Provide the [X, Y] coordinate of the cell's center where the given text is located.  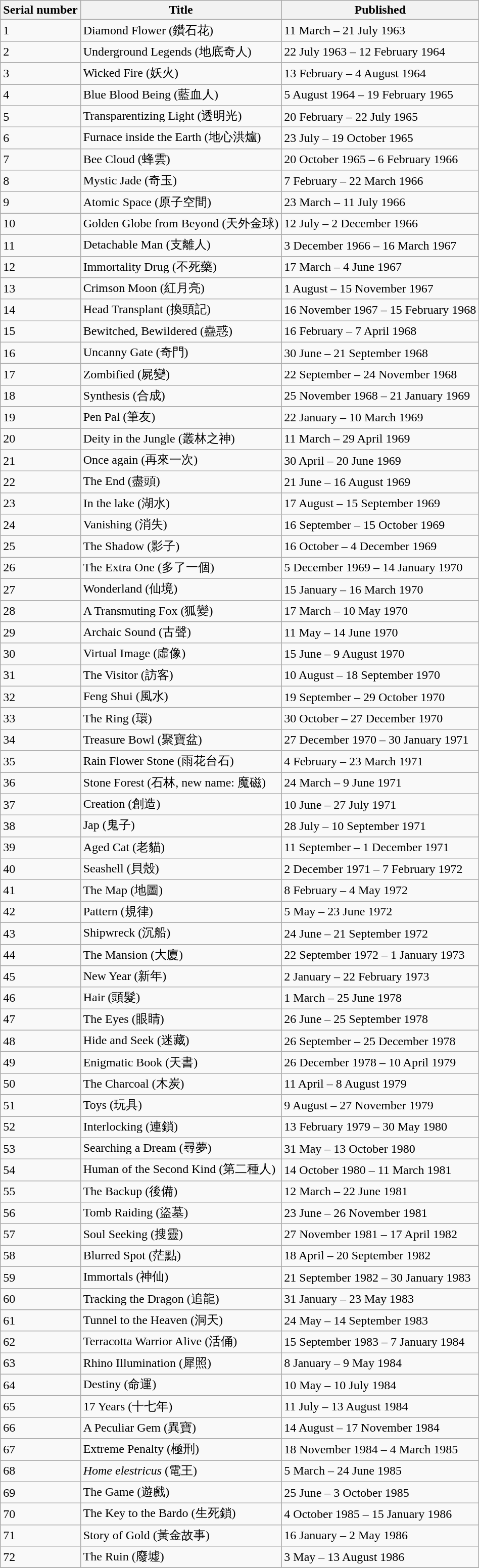
58 [40, 1256]
18 November 1984 – 4 March 1985 [380, 1450]
11 July – 13 August 1984 [380, 1406]
46 [40, 998]
Seashell (貝殼) [181, 869]
Stone Forest (石林, new name: 魔磁) [181, 783]
23 July – 19 October 1965 [380, 138]
Bewitched, Bewildered (蠱惑) [181, 331]
3 [40, 74]
63 [40, 1364]
1 [40, 30]
31 May – 13 October 1980 [380, 1149]
70 [40, 1514]
Treasure Bowl (聚寶盆) [181, 740]
5 August 1964 – 19 February 1965 [380, 95]
5 March – 24 June 1985 [380, 1471]
60 [40, 1299]
6 [40, 138]
15 January – 16 March 1970 [380, 589]
50 [40, 1084]
The Charcoal (木炭) [181, 1084]
26 [40, 568]
12 [40, 267]
7 [40, 160]
31 January – 23 May 1983 [380, 1299]
48 [40, 1041]
17 August – 15 September 1969 [380, 503]
17 Years (十七年) [181, 1406]
Toys (玩具) [181, 1105]
37 [40, 804]
44 [40, 955]
3 December 1966 – 16 March 1967 [380, 246]
Pen Pal (筆友) [181, 417]
7 February – 22 March 1966 [380, 181]
14 August – 17 November 1984 [380, 1428]
38 [40, 826]
Diamond Flower (鑽石花) [181, 30]
9 [40, 202]
26 December 1978 – 10 April 1979 [380, 1063]
15 June – 9 August 1970 [380, 654]
Immortals (神仙) [181, 1277]
Blurred Spot (茫點) [181, 1256]
23 March – 11 July 1966 [380, 202]
36 [40, 783]
Shipwreck (沉船) [181, 934]
65 [40, 1406]
22 [40, 482]
11 May – 14 June 1970 [380, 632]
69 [40, 1492]
8 [40, 181]
29 [40, 632]
24 June – 21 September 1972 [380, 934]
22 September 1972 – 1 January 1973 [380, 955]
Destiny (命運) [181, 1385]
13 February – 4 August 1964 [380, 74]
28 July – 10 September 1971 [380, 826]
5 December 1969 – 14 January 1970 [380, 568]
68 [40, 1471]
20 February – 22 July 1965 [380, 116]
Pattern (規律) [181, 912]
56 [40, 1213]
1 March – 25 June 1978 [380, 998]
10 May – 10 July 1984 [380, 1385]
Tunnel to the Heaven (洞天) [181, 1320]
11 March – 21 July 1963 [380, 30]
Detachable Man (支離人) [181, 246]
32 [40, 697]
Rhino Illumination (犀照) [181, 1364]
11 [40, 246]
Deity in the Jungle (叢林之神) [181, 439]
49 [40, 1063]
30 April – 20 June 1969 [380, 461]
5 [40, 116]
Hair (頭髮) [181, 998]
22 January – 10 March 1969 [380, 417]
42 [40, 912]
30 June – 21 September 1968 [380, 353]
Transparentizing Light (透明光) [181, 116]
9 August – 27 November 1979 [380, 1105]
24 May – 14 September 1983 [380, 1320]
Rain Flower Stone (雨花台石) [181, 762]
Wicked Fire (妖火) [181, 74]
26 September – 25 December 1978 [380, 1041]
47 [40, 1019]
The Key to the Bardo (生死鎖) [181, 1514]
8 January – 9 May 1984 [380, 1364]
14 October 1980 – 11 March 1981 [380, 1170]
19 September – 29 October 1970 [380, 697]
23 June – 26 November 1981 [380, 1213]
4 October 1985 – 15 January 1986 [380, 1514]
40 [40, 869]
35 [40, 762]
The Game (遊戲) [181, 1492]
The Shadow (影子) [181, 547]
34 [40, 740]
16 October – 4 December 1969 [380, 547]
Blue Blood Being (藍血人) [181, 95]
Uncanny Gate (奇門) [181, 353]
Jap (鬼子) [181, 826]
1 August – 15 November 1967 [380, 289]
A Peculiar Gem (異寶) [181, 1428]
Serial number [40, 10]
Tomb Raiding (盜墓) [181, 1213]
17 [40, 375]
Aged Cat (老貓) [181, 848]
Terracotta Warrior Alive (活俑) [181, 1342]
Extreme Penalty (極刑) [181, 1450]
3 May – 13 August 1986 [380, 1557]
21 [40, 461]
Vanishing (消失) [181, 525]
27 [40, 589]
Zombified (屍變) [181, 375]
28 [40, 611]
The Ring (環) [181, 718]
45 [40, 977]
14 [40, 310]
Soul Seeking (搜靈) [181, 1235]
New Year (新年) [181, 977]
41 [40, 890]
11 April – 8 August 1979 [380, 1084]
Human of the Second Kind (第二種人) [181, 1170]
2 [40, 52]
25 [40, 547]
61 [40, 1320]
The Ruin (廢墟) [181, 1557]
20 October 1965 – 6 February 1966 [380, 160]
2 December 1971 – 7 February 1972 [380, 869]
67 [40, 1450]
Immortality Drug (不死藥) [181, 267]
Published [380, 10]
The Extra One (多了一個) [181, 568]
Archaic Sound (古聲) [181, 632]
16 September – 15 October 1969 [380, 525]
52 [40, 1128]
2 January – 22 February 1973 [380, 977]
11 September – 1 December 1971 [380, 848]
13 [40, 289]
33 [40, 718]
39 [40, 848]
The Backup (後備) [181, 1191]
22 September – 24 November 1968 [380, 375]
10 August – 18 September 1970 [380, 676]
The Map (地圖) [181, 890]
Hide and Seek (迷藏) [181, 1041]
5 May – 23 June 1972 [380, 912]
17 March – 10 May 1970 [380, 611]
Head Transplant (換頭記) [181, 310]
18 [40, 396]
Title [181, 10]
57 [40, 1235]
10 [40, 224]
20 [40, 439]
4 February – 23 March 1971 [380, 762]
10 June – 27 July 1971 [380, 804]
The End (盡頭) [181, 482]
13 February 1979 – 30 May 1980 [380, 1128]
8 February – 4 May 1972 [380, 890]
27 November 1981 – 17 April 1982 [380, 1235]
25 June – 3 October 1985 [380, 1492]
26 June – 25 September 1978 [380, 1019]
64 [40, 1385]
Feng Shui (風水) [181, 697]
Interlocking (連鎖) [181, 1128]
23 [40, 503]
Wonderland (仙境) [181, 589]
17 March – 4 June 1967 [380, 267]
16 [40, 353]
55 [40, 1191]
30 October – 27 December 1970 [380, 718]
25 November 1968 – 21 January 1969 [380, 396]
Golden Globe from Beyond (天外金球) [181, 224]
In the lake (湖水) [181, 503]
11 March – 29 April 1969 [380, 439]
4 [40, 95]
15 [40, 331]
Creation (創造) [181, 804]
Atomic Space (原子空間) [181, 202]
54 [40, 1170]
21 June – 16 August 1969 [380, 482]
Bee Cloud (蜂雲) [181, 160]
A Transmuting Fox (狐變) [181, 611]
The Visitor (訪客) [181, 676]
Once again (再來一次) [181, 461]
Story of Gold (黃金故事) [181, 1536]
Tracking the Dragon (追龍) [181, 1299]
19 [40, 417]
Mystic Jade (奇玉) [181, 181]
53 [40, 1149]
The Eyes (眼睛) [181, 1019]
16 February – 7 April 1968 [380, 331]
Searching a Dream (尋夢) [181, 1149]
12 March – 22 June 1981 [380, 1191]
Furnace inside the Earth (地心洪爐) [181, 138]
22 July 1963 – 12 February 1964 [380, 52]
30 [40, 654]
18 April – 20 September 1982 [380, 1256]
21 September 1982 – 30 January 1983 [380, 1277]
71 [40, 1536]
The Mansion (大廈) [181, 955]
Virtual Image (虛像) [181, 654]
15 September 1983 – 7 January 1984 [380, 1342]
27 December 1970 – 30 January 1971 [380, 740]
24 [40, 525]
Enigmatic Book (天書) [181, 1063]
24 March – 9 June 1971 [380, 783]
Crimson Moon (紅月亮) [181, 289]
43 [40, 934]
72 [40, 1557]
66 [40, 1428]
16 November 1967 – 15 February 1968 [380, 310]
62 [40, 1342]
Synthesis (合成) [181, 396]
51 [40, 1105]
Home elestricus (電王) [181, 1471]
16 January – 2 May 1986 [380, 1536]
12 July – 2 December 1966 [380, 224]
Underground Legends (地底奇人) [181, 52]
31 [40, 676]
59 [40, 1277]
